Identify which cell holds the provided text, then report its [x, y] central coordinate. 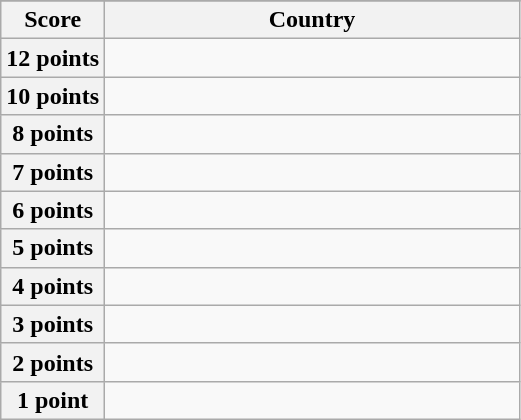
4 points [53, 286]
10 points [53, 96]
7 points [53, 172]
8 points [53, 134]
Score [53, 20]
12 points [53, 58]
6 points [53, 210]
2 points [53, 362]
1 point [53, 400]
3 points [53, 324]
5 points [53, 248]
Country [312, 20]
